Determine the [X, Y] coordinate at the center of the cell enclosing the given text.  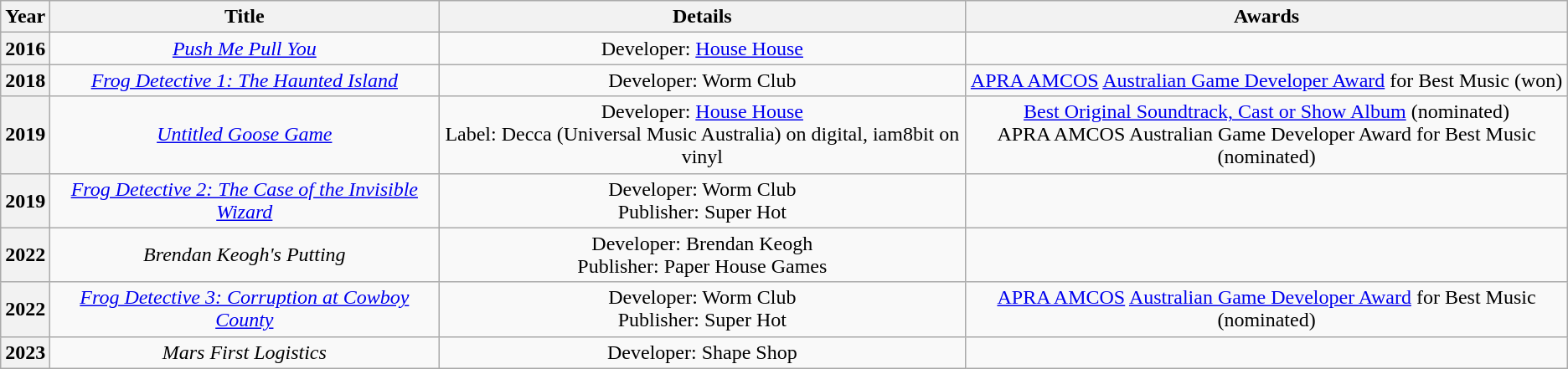
APRA AMCOS Australian Game Developer Award for Best Music (nominated) [1266, 310]
Untitled Goose Game [245, 135]
Push Me Pull You [245, 49]
Details [702, 17]
APRA AMCOS Australian Game Developer Award for Best Music (won) [1266, 80]
2016 [25, 49]
Best Original Soundtrack, Cast or Show Album (nominated)APRA AMCOS Australian Game Developer Award for Best Music (nominated) [1266, 135]
Awards [1266, 17]
Developer: Shape Shop [702, 352]
2018 [25, 80]
Frog Detective 1: The Haunted Island [245, 80]
Developer: Brendan KeoghPublisher: Paper House Games [702, 254]
Frog Detective 3: Corruption at Cowboy County [245, 310]
Developer: House House [702, 49]
Year [25, 17]
Developer: House HouseLabel: Decca (Universal Music Australia) on digital, iam8bit on vinyl [702, 135]
Developer: Worm Club [702, 80]
Brendan Keogh's Putting [245, 254]
Mars First Logistics [245, 352]
Frog Detective 2: The Case of the Invisible Wizard [245, 201]
2023 [25, 352]
Title [245, 17]
